Scan for the cell matching the given text and deliver its (X, Y) coordinate at center. 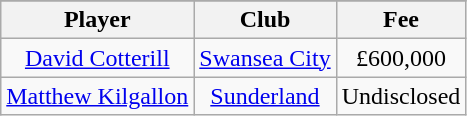
Undisclosed (401, 96)
Fee (401, 20)
Swansea City (265, 58)
Sunderland (265, 96)
Club (265, 20)
Player (98, 20)
David Cotterill (98, 58)
£600,000 (401, 58)
Matthew Kilgallon (98, 96)
